Capture the cell that displays the provided text and extract its (X, Y) central coordinate. 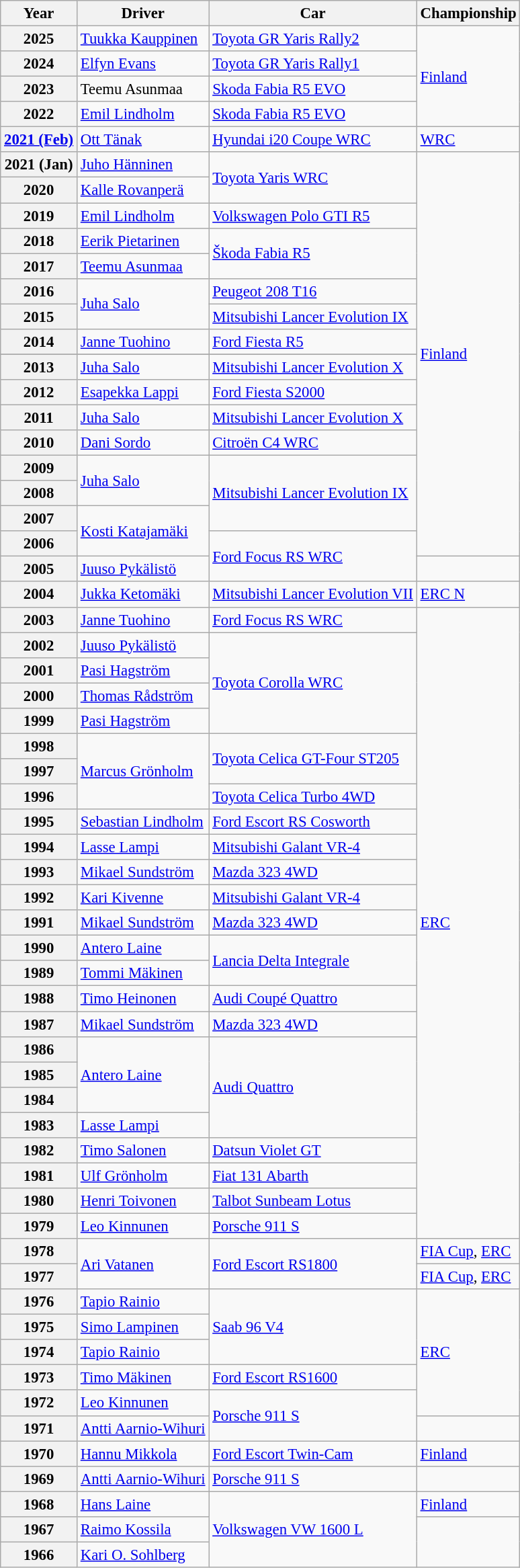
1966 (39, 1555)
1980 (39, 1201)
2021 (Jan) (39, 165)
1974 (39, 1352)
1995 (39, 822)
2016 (39, 291)
Thomas Rådström (142, 696)
1999 (39, 721)
1975 (39, 1327)
2004 (39, 595)
Timo Salonen (142, 1151)
Toyota GR Yaris Rally1 (313, 64)
1979 (39, 1226)
2018 (39, 241)
Audi Coupé Quattro (313, 999)
Peugeot 208 T16 (313, 291)
Kari Kivenne (142, 898)
1985 (39, 1075)
Tommi Mäkinen (142, 974)
Championship (468, 13)
1971 (39, 1428)
1970 (39, 1454)
2003 (39, 620)
Eerik Pietarinen (142, 241)
2005 (39, 569)
Saab 96 V4 (313, 1327)
1993 (39, 872)
Toyota Celica Turbo 4WD (313, 796)
Škoda Fabia R5 (313, 253)
1981 (39, 1175)
2010 (39, 443)
2024 (39, 64)
Hannu Mikkola (142, 1454)
Lancia Delta Integrale (313, 961)
Elfyn Evans (142, 64)
2017 (39, 266)
1968 (39, 1504)
Hans Laine (142, 1504)
Datsun Violet GT (313, 1151)
Audi Quattro (313, 1087)
1986 (39, 1049)
2002 (39, 645)
Ari Vatanen (142, 1264)
1983 (39, 1125)
1989 (39, 974)
Kari O. Sohlberg (142, 1555)
2013 (39, 367)
1972 (39, 1403)
1967 (39, 1530)
Dani Sordo (142, 443)
1988 (39, 999)
1977 (39, 1277)
Ford Escort RS1800 (313, 1264)
2009 (39, 468)
2015 (39, 317)
Ford Escort Twin-Cam (313, 1454)
1973 (39, 1378)
2006 (39, 544)
2021 (Feb) (39, 140)
2014 (39, 342)
Sebastian Lindholm (142, 822)
Simo Lampinen (142, 1327)
Tuukka Kauppinen (142, 39)
Juho Hänninen (142, 165)
1998 (39, 746)
1994 (39, 848)
Jukka Ketomäki (142, 595)
1996 (39, 796)
1969 (39, 1479)
1992 (39, 898)
1978 (39, 1251)
2001 (39, 670)
Kalle Rovanperä (142, 190)
2019 (39, 216)
Mitsubishi Lancer Evolution VII (313, 595)
WRC (468, 140)
Toyota Celica GT-Four ST205 (313, 758)
Ford Escort RS Cosworth (313, 822)
Timo Heinonen (142, 999)
Ford Escort RS1600 (313, 1378)
2000 (39, 696)
1984 (39, 1100)
Henri Toivonen (142, 1201)
2023 (39, 89)
2022 (39, 114)
2012 (39, 393)
Ford Fiesta S2000 (313, 393)
Timo Mäkinen (142, 1378)
2007 (39, 519)
Ford Fiesta R5 (313, 342)
Ott Tänak (142, 140)
2008 (39, 493)
Car (313, 13)
Volkswagen Polo GTI R5 (313, 216)
1991 (39, 923)
Marcus Grönholm (142, 772)
2011 (39, 417)
1987 (39, 1024)
Raimo Kossila (142, 1530)
1982 (39, 1151)
Volkswagen VW 1600 L (313, 1530)
2025 (39, 39)
1997 (39, 772)
ERC N (468, 595)
1976 (39, 1302)
Ulf Grönholm (142, 1175)
Toyota Corolla WRC (313, 683)
Kosti Katajamäki (142, 531)
Toyota Yaris WRC (313, 177)
Year (39, 13)
Hyundai i20 Coupe WRC (313, 140)
2020 (39, 190)
Fiat 131 Abarth (313, 1175)
1990 (39, 948)
Esapekka Lappi (142, 393)
Driver (142, 13)
Citroën C4 WRC (313, 443)
Toyota GR Yaris Rally2 (313, 39)
Talbot Sunbeam Lotus (313, 1201)
